Provide the [x, y] coordinate of the cell's center where the given text is located.  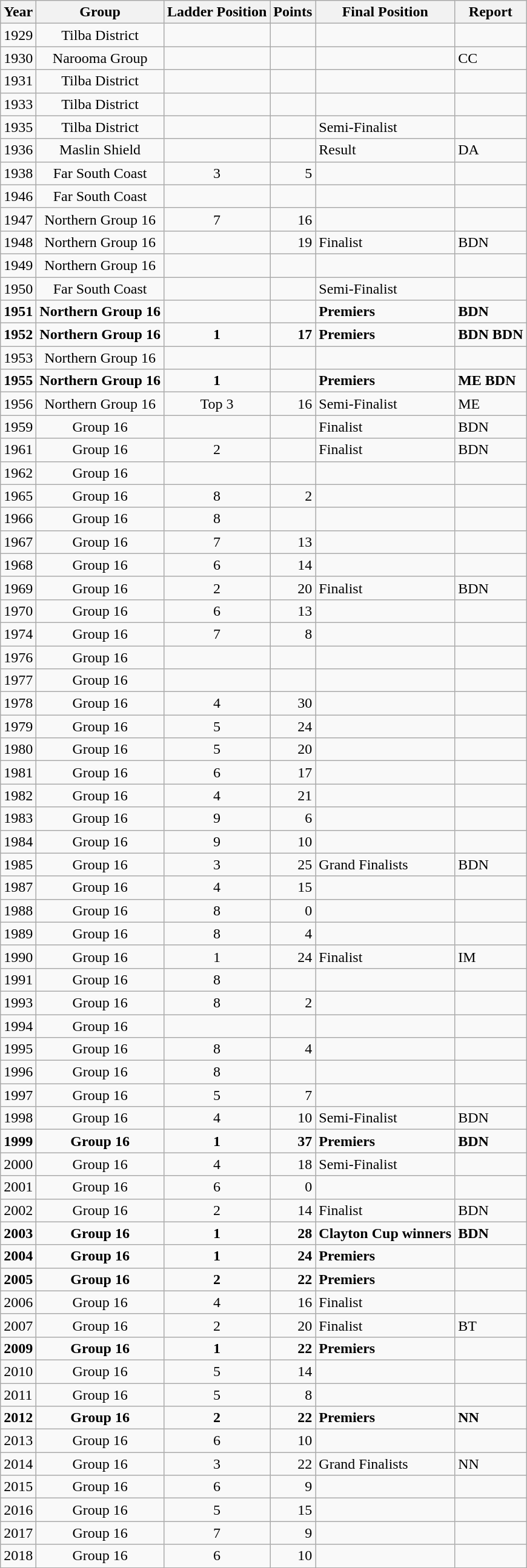
1965 [18, 496]
2017 [18, 1533]
2012 [18, 1418]
IM [491, 957]
1998 [18, 1118]
1995 [18, 1049]
1990 [18, 957]
1981 [18, 772]
1994 [18, 1026]
1929 [18, 35]
1970 [18, 611]
1968 [18, 565]
1930 [18, 58]
2002 [18, 1210]
Result [385, 150]
1935 [18, 127]
2005 [18, 1279]
1969 [18, 588]
1979 [18, 726]
2000 [18, 1164]
1956 [18, 404]
1933 [18, 104]
1976 [18, 657]
1950 [18, 289]
1983 [18, 819]
1989 [18, 934]
1984 [18, 842]
2009 [18, 1348]
2001 [18, 1187]
1993 [18, 1003]
Ladder Position [217, 12]
1955 [18, 381]
1988 [18, 911]
BDN BDN [491, 335]
1996 [18, 1072]
Points [293, 12]
Year [18, 12]
1967 [18, 542]
Report [491, 12]
Top 3 [217, 404]
1966 [18, 519]
1959 [18, 427]
1961 [18, 450]
1987 [18, 888]
2007 [18, 1325]
BT [491, 1325]
CC [491, 58]
1931 [18, 81]
2004 [18, 1256]
2018 [18, 1556]
2011 [18, 1394]
1948 [18, 242]
1982 [18, 796]
2006 [18, 1302]
2013 [18, 1441]
1974 [18, 634]
Maslin Shield [101, 150]
1997 [18, 1095]
28 [293, 1233]
2016 [18, 1510]
1962 [18, 473]
Final Position [385, 12]
1938 [18, 173]
25 [293, 865]
1947 [18, 219]
2003 [18, 1233]
1977 [18, 680]
1952 [18, 335]
2014 [18, 1464]
2010 [18, 1371]
21 [293, 796]
1991 [18, 980]
1936 [18, 150]
1951 [18, 312]
DA [491, 150]
18 [293, 1164]
37 [293, 1141]
Narooma Group [101, 58]
1953 [18, 358]
Group [101, 12]
ME [491, 404]
1978 [18, 703]
2015 [18, 1487]
1946 [18, 196]
1985 [18, 865]
1980 [18, 749]
30 [293, 703]
Clayton Cup winners [385, 1233]
ME BDN [491, 381]
19 [293, 242]
1999 [18, 1141]
1949 [18, 265]
